Pinpoint the cell where the given text exists, returning its (x, y) midpoint coordinate. 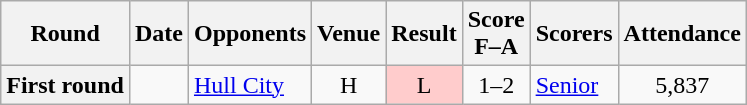
Venue (349, 34)
Attendance (682, 34)
First round (66, 85)
L (424, 85)
Scorers (574, 34)
1–2 (496, 85)
5,837 (682, 85)
Senior (574, 85)
Opponents (250, 34)
Date (158, 34)
Hull City (250, 85)
H (349, 85)
Result (424, 34)
ScoreF–A (496, 34)
Round (66, 34)
